Return the [x, y] coordinate for the center point of the cell that contains the specified text.  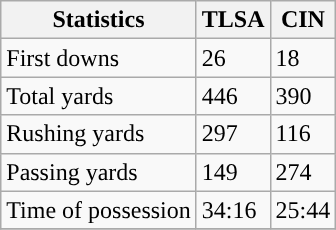
First downs [99, 58]
Statistics [99, 20]
25:44 [303, 210]
Time of possession [99, 210]
116 [303, 134]
446 [233, 96]
274 [303, 172]
Passing yards [99, 172]
26 [233, 58]
34:16 [233, 210]
390 [303, 96]
18 [303, 58]
Rushing yards [99, 134]
TLSA [233, 20]
Total yards [99, 96]
297 [233, 134]
149 [233, 172]
CIN [303, 20]
